Return the (X, Y) coordinate for the center point of the cell that contains the specified text.  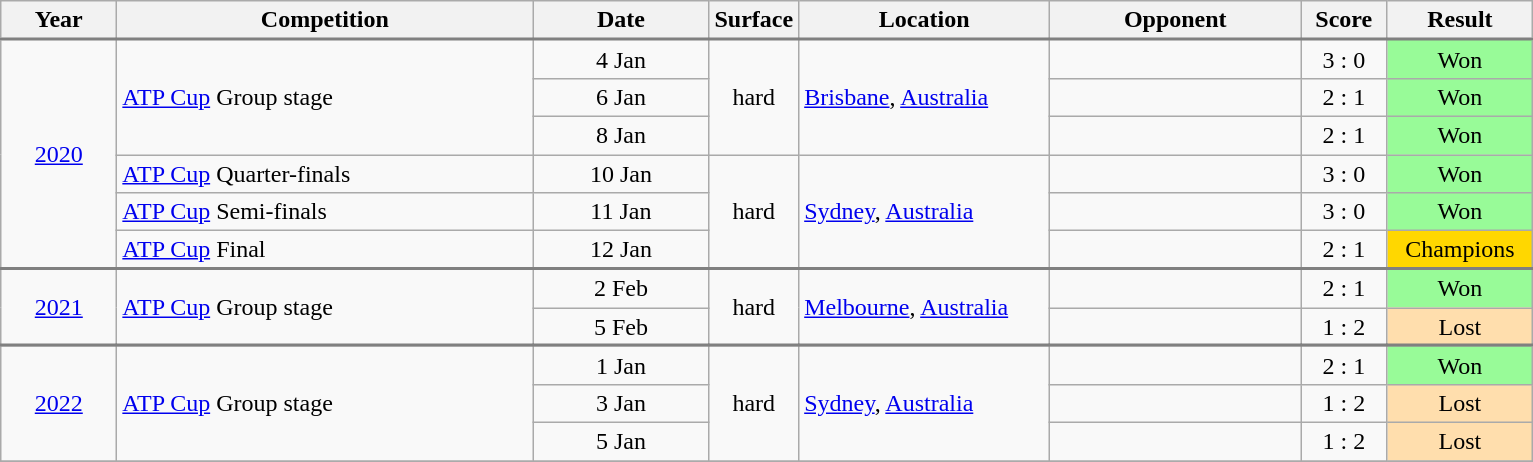
Score (1344, 20)
1 Jan (621, 366)
2020 (59, 154)
5 Jan (621, 441)
Result (1460, 20)
Surface (754, 20)
2021 (59, 308)
Competition (325, 20)
Champions (1460, 250)
Opponent (1176, 20)
2022 (59, 404)
3 Jan (621, 403)
Location (924, 20)
Melbourne, Australia (924, 308)
Date (621, 20)
6 Jan (621, 97)
Year (59, 20)
8 Jan (621, 135)
ATP Cup Semi-finals (325, 212)
11 Jan (621, 212)
10 Jan (621, 173)
Brisbane, Australia (924, 98)
12 Jan (621, 250)
ATP Cup Final (325, 250)
2 Feb (621, 288)
5 Feb (621, 327)
4 Jan (621, 60)
ATP Cup Quarter-finals (325, 173)
